Determine the (x, y) coordinate at the center of the cell enclosing the given text.  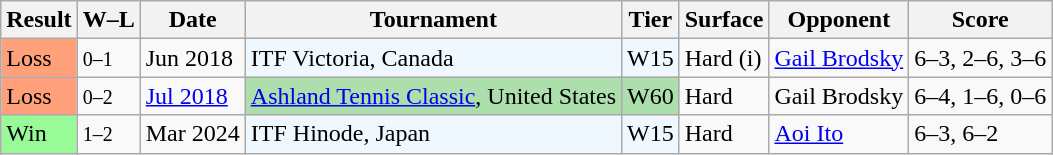
Tier (651, 20)
Mar 2024 (192, 134)
Win (39, 134)
0–2 (108, 96)
Jun 2018 (192, 58)
0–1 (108, 58)
ITF Hinode, Japan (433, 134)
Tournament (433, 20)
1–2 (108, 134)
Result (39, 20)
6–3, 2–6, 3–6 (980, 58)
Jul 2018 (192, 96)
Surface (724, 20)
6–3, 6–2 (980, 134)
Score (980, 20)
W–L (108, 20)
Hard (i) (724, 58)
Opponent (839, 20)
Date (192, 20)
ITF Victoria, Canada (433, 58)
Aoi Ito (839, 134)
W60 (651, 96)
6–4, 1–6, 0–6 (980, 96)
Ashland Tennis Classic, United States (433, 96)
